Output the [X, Y] coordinate of the center of the cell containing the given text.  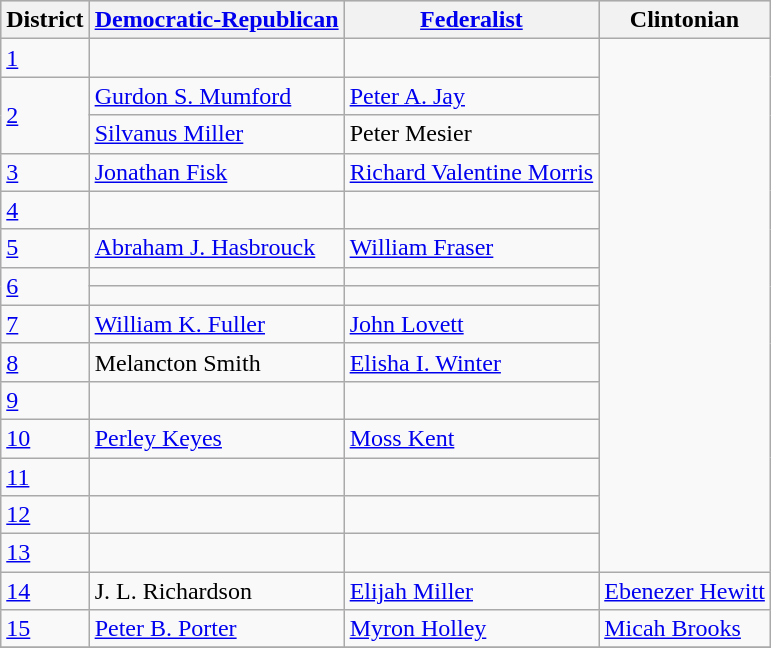
10 [45, 438]
6 [45, 286]
4 [45, 210]
Micah Brooks [685, 629]
John Lovett [472, 324]
Jonathan Fisk [216, 172]
1 [45, 58]
Myron Holley [472, 629]
Perley Keyes [216, 438]
District [45, 20]
J. L. Richardson [216, 591]
3 [45, 172]
Melancton Smith [216, 362]
Elijah Miller [472, 591]
Abraham J. Hasbrouck [216, 248]
2 [45, 115]
Richard Valentine Morris [472, 172]
Gurdon S. Mumford [216, 96]
8 [45, 362]
12 [45, 515]
5 [45, 248]
7 [45, 324]
14 [45, 591]
Ebenezer Hewitt [685, 591]
William Fraser [472, 248]
13 [45, 553]
Democratic-Republican [216, 20]
Clintonian [685, 20]
11 [45, 477]
Moss Kent [472, 438]
Elisha I. Winter [472, 362]
Peter A. Jay [472, 96]
Peter B. Porter [216, 629]
Silvanus Miller [216, 134]
William K. Fuller [216, 324]
Federalist [472, 20]
15 [45, 629]
9 [45, 400]
Peter Mesier [472, 134]
